Detect which cell encompasses the target text, then output its [x, y] center coordinate. 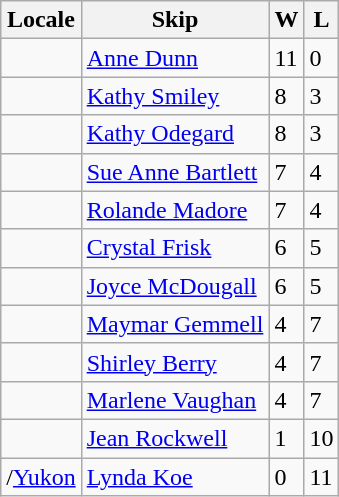
Kathy Odegard [175, 134]
W [286, 20]
10 [322, 438]
/Yukon [41, 477]
Lynda Koe [175, 477]
Marlene Vaughan [175, 400]
Sue Anne Bartlett [175, 172]
Skip [175, 20]
Kathy Smiley [175, 96]
Shirley Berry [175, 362]
Anne Dunn [175, 58]
Locale [41, 20]
Rolande Madore [175, 210]
1 [286, 438]
Jean Rockwell [175, 438]
Crystal Frisk [175, 248]
Joyce McDougall [175, 286]
L [322, 20]
Maymar Gemmell [175, 324]
